Determine the (x, y) coordinate at the center of the cell enclosing the given text.  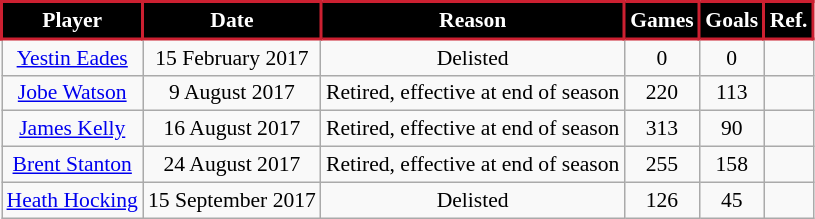
255 (662, 165)
220 (662, 93)
113 (732, 93)
Ref. (788, 20)
313 (662, 129)
9 August 2017 (232, 93)
Yestin Eades (72, 57)
158 (732, 165)
Brent Stanton (72, 165)
126 (662, 200)
James Kelly (72, 129)
15 September 2017 (232, 200)
45 (732, 200)
Player (72, 20)
15 February 2017 (232, 57)
Heath Hocking (72, 200)
Date (232, 20)
Games (662, 20)
16 August 2017 (232, 129)
90 (732, 129)
Reason (472, 20)
24 August 2017 (232, 165)
Goals (732, 20)
Jobe Watson (72, 93)
